Identify which cell holds the provided text, then report its [X, Y] central coordinate. 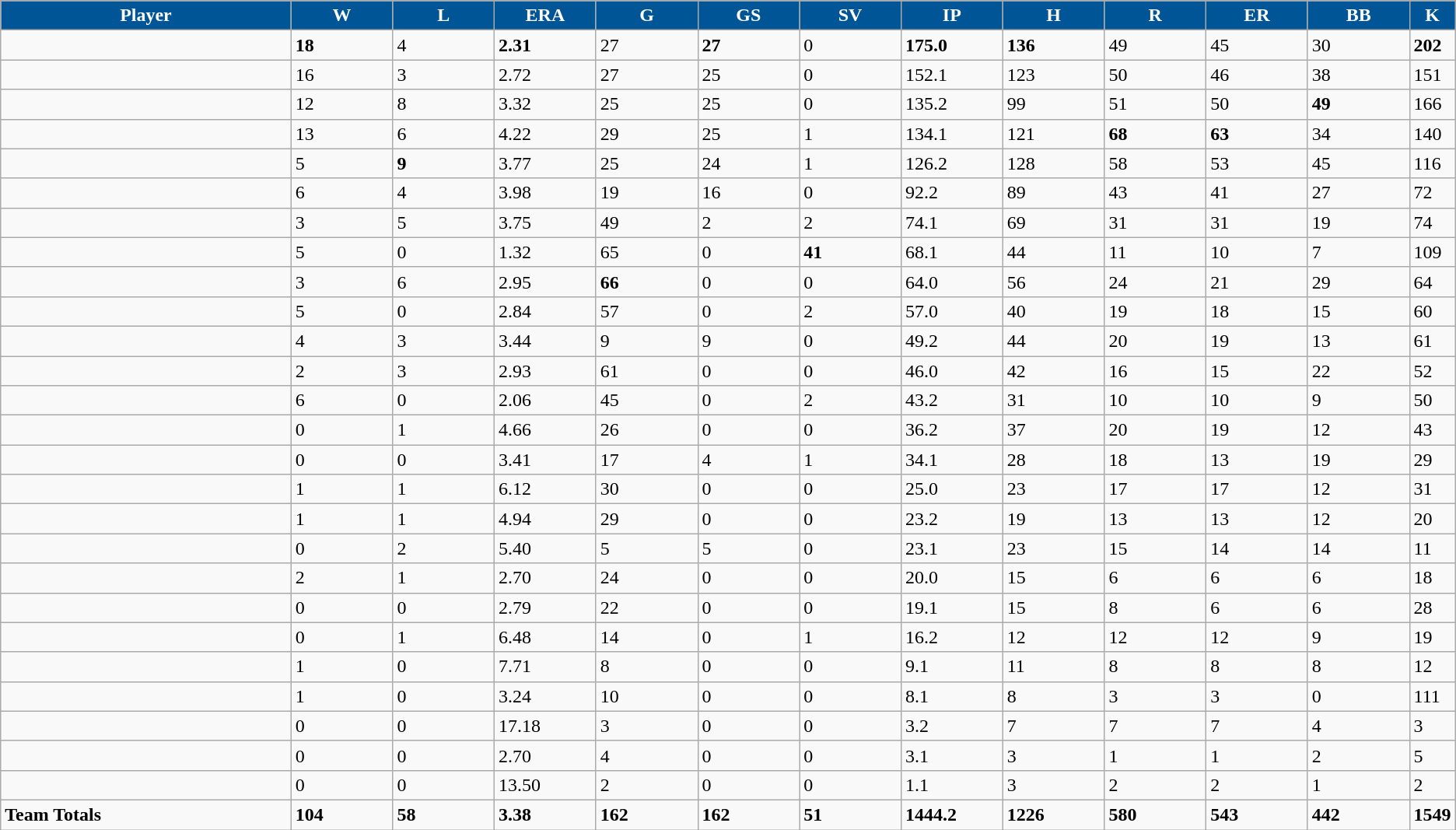
17.18 [546, 726]
16.2 [952, 637]
2.31 [546, 45]
152.1 [952, 75]
56 [1053, 282]
166 [1433, 104]
69 [1053, 222]
6.48 [546, 637]
ERA [546, 16]
1226 [1053, 814]
40 [1053, 311]
151 [1433, 75]
13.50 [546, 785]
37 [1053, 430]
109 [1433, 252]
92.2 [952, 193]
126.2 [952, 163]
43.2 [952, 401]
46.0 [952, 371]
64 [1433, 282]
23.1 [952, 548]
66 [647, 282]
63 [1257, 134]
104 [342, 814]
580 [1156, 814]
65 [647, 252]
1444.2 [952, 814]
3.24 [546, 696]
36.2 [952, 430]
2.79 [546, 608]
60 [1433, 311]
3.75 [546, 222]
ER [1257, 16]
64.0 [952, 282]
1.1 [952, 785]
7.71 [546, 667]
68.1 [952, 252]
21 [1257, 282]
2.84 [546, 311]
4.22 [546, 134]
52 [1433, 371]
Team Totals [146, 814]
116 [1433, 163]
20.0 [952, 578]
BB [1358, 16]
3.44 [546, 341]
111 [1433, 696]
46 [1257, 75]
G [647, 16]
2.95 [546, 282]
R [1156, 16]
34 [1358, 134]
2.06 [546, 401]
3.32 [546, 104]
3.38 [546, 814]
175.0 [952, 45]
74.1 [952, 222]
72 [1433, 193]
38 [1358, 75]
89 [1053, 193]
K [1433, 16]
9.1 [952, 667]
25.0 [952, 489]
49.2 [952, 341]
202 [1433, 45]
19.1 [952, 608]
3.1 [952, 755]
3.2 [952, 726]
IP [952, 16]
121 [1053, 134]
136 [1053, 45]
53 [1257, 163]
26 [647, 430]
GS [748, 16]
134.1 [952, 134]
5.40 [546, 548]
3.98 [546, 193]
3.77 [546, 163]
4.66 [546, 430]
135.2 [952, 104]
99 [1053, 104]
123 [1053, 75]
3.41 [546, 460]
128 [1053, 163]
2.72 [546, 75]
6.12 [546, 489]
57.0 [952, 311]
1549 [1433, 814]
8.1 [952, 696]
57 [647, 311]
4.94 [546, 519]
68 [1156, 134]
SV [851, 16]
543 [1257, 814]
Player [146, 16]
23.2 [952, 519]
1.32 [546, 252]
140 [1433, 134]
34.1 [952, 460]
L [443, 16]
42 [1053, 371]
W [342, 16]
442 [1358, 814]
2.93 [546, 371]
74 [1433, 222]
H [1053, 16]
